Scan for the cell matching the given text and deliver its (x, y) coordinate at center. 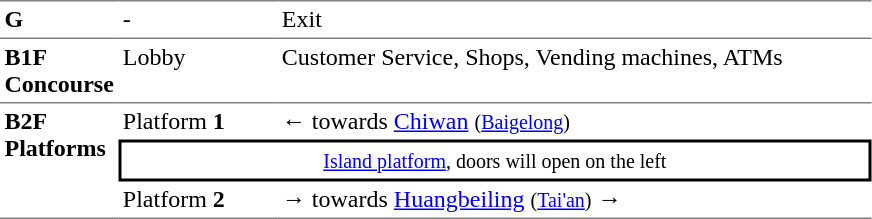
G (59, 19)
Island platform, doors will open on the left (494, 161)
Lobby (198, 71)
← towards Chiwan (Baigelong) (574, 122)
Exit (574, 19)
- (198, 19)
B1FConcourse (59, 71)
Customer Service, Shops, Vending machines, ATMs (574, 71)
Platform 1 (198, 122)
